Scan for the cell matching the given text and deliver its [x, y] coordinate at center. 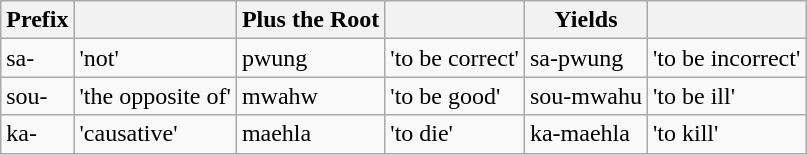
sou-mwahu [586, 96]
'to be incorrect' [726, 58]
'to be ill' [726, 96]
ka- [38, 134]
'to be good' [455, 96]
'the opposite of' [155, 96]
pwung [310, 58]
Prefix [38, 20]
'causative' [155, 134]
ka-maehla [586, 134]
Yields [586, 20]
Plus the Root [310, 20]
sa-pwung [586, 58]
'to kill' [726, 134]
mwahw [310, 96]
sou- [38, 96]
'to die' [455, 134]
'to be correct' [455, 58]
sa- [38, 58]
'not' [155, 58]
maehla [310, 134]
